Locate the cell with the specified text and output its (x, y) center coordinate. 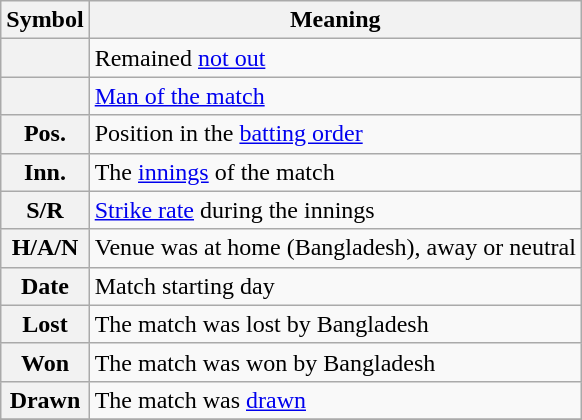
Inn. (45, 172)
Drawn (45, 400)
Venue was at home (Bangladesh), away or neutral (335, 248)
Man of the match (335, 96)
Date (45, 286)
H/A/N (45, 248)
The match was drawn (335, 400)
Lost (45, 324)
Pos. (45, 134)
Position in the batting order (335, 134)
Strike rate during the innings (335, 210)
Won (45, 362)
Meaning (335, 20)
S/R (45, 210)
Remained not out (335, 58)
The innings of the match (335, 172)
The match was lost by Bangladesh (335, 324)
Symbol (45, 20)
Match starting day (335, 286)
The match was won by Bangladesh (335, 362)
